Provide the [x, y] coordinate of the cell's center where the given text is located.  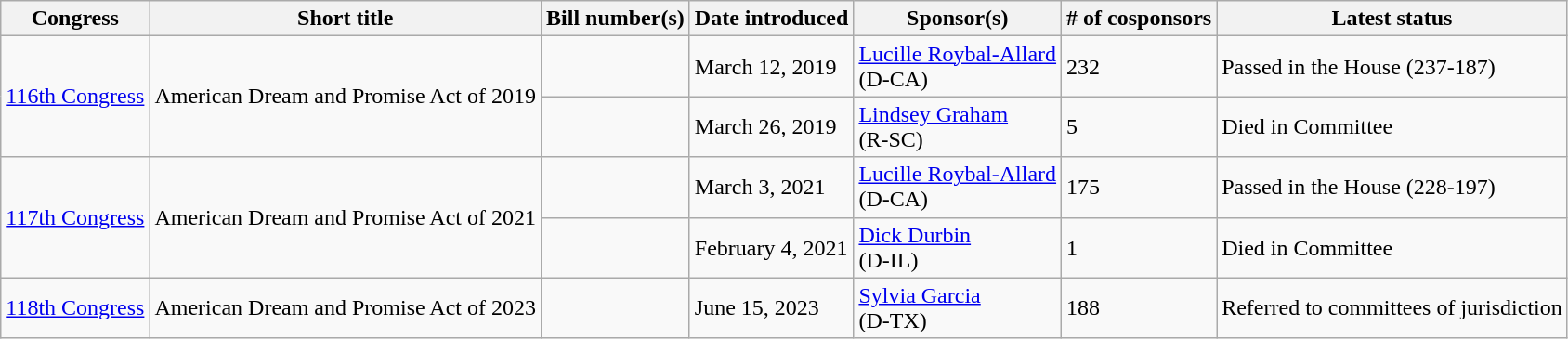
American Dream and Promise Act of 2019 [346, 97]
188 [1139, 308]
116th Congress [75, 97]
Latest status [1392, 19]
American Dream and Promise Act of 2023 [346, 308]
# of cosponsors [1139, 19]
March 26, 2019 [771, 126]
June 15, 2023 [771, 308]
5 [1139, 126]
117th Congress [75, 217]
Sponsor(s) [958, 19]
Referred to committees of jurisdiction [1392, 308]
American Dream and Promise Act of 2021 [346, 217]
Sylvia Garcia(D-TX) [958, 308]
Lindsey Graham(R-SC) [958, 126]
232 [1139, 67]
Short title [346, 19]
February 4, 2021 [771, 247]
March 12, 2019 [771, 67]
March 3, 2021 [771, 188]
Dick Durbin(D-IL) [958, 247]
Passed in the House (237-187) [1392, 67]
118th Congress [75, 308]
Date introduced [771, 19]
Passed in the House (228-197) [1392, 188]
Congress [75, 19]
1 [1139, 247]
Bill number(s) [616, 19]
175 [1139, 188]
